Capture the cell that displays the provided text and extract its (X, Y) central coordinate. 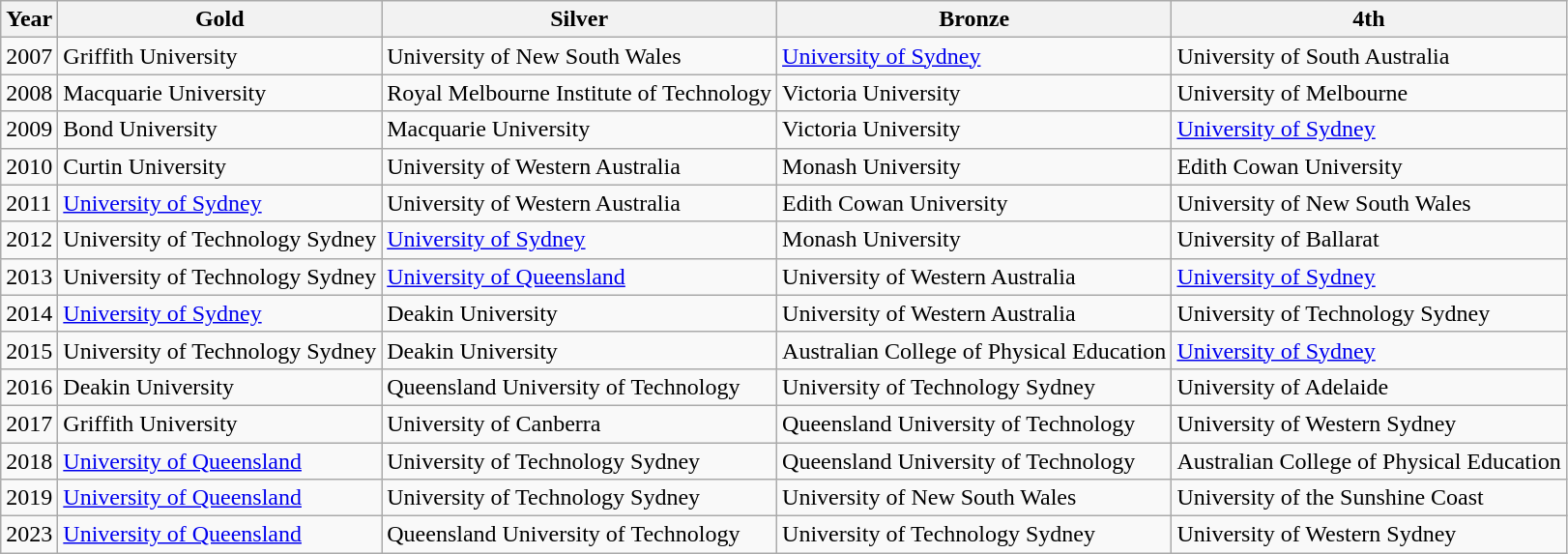
Year (29, 19)
2007 (29, 56)
University of the Sunshine Coast (1369, 498)
2012 (29, 240)
Bronze (974, 19)
2009 (29, 130)
2014 (29, 313)
University of Canberra (580, 423)
Royal Melbourne Institute of Technology (580, 93)
Curtin University (220, 166)
2019 (29, 498)
2013 (29, 277)
University of Ballarat (1369, 240)
2023 (29, 535)
4th (1369, 19)
University of South Australia (1369, 56)
University of Melbourne (1369, 93)
2015 (29, 350)
2010 (29, 166)
2011 (29, 203)
Silver (580, 19)
2008 (29, 93)
2017 (29, 423)
Bond University (220, 130)
Gold (220, 19)
University of Adelaide (1369, 387)
2018 (29, 461)
2016 (29, 387)
